Output the [x, y] coordinate of the center of the cell containing the given text.  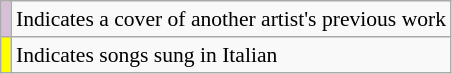
Indicates a cover of another artist's previous work [231, 19]
Indicates songs sung in Italian [231, 55]
